Extract the [x, y] coordinate from the center of the cell holding the provided text.  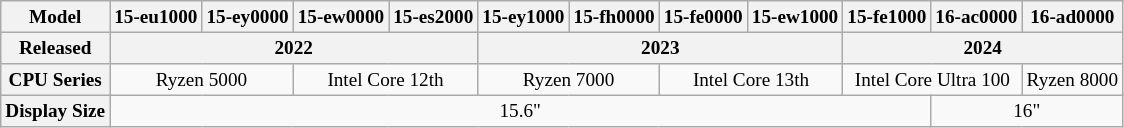
Ryzen 8000 [1072, 80]
15-ey1000 [524, 17]
15-ey0000 [248, 17]
15-ew1000 [795, 17]
CPU Series [56, 80]
15-ew0000 [341, 17]
Model [56, 17]
Ryzen 5000 [202, 80]
2022 [294, 48]
16" [1027, 111]
Intel Core Ultra 100 [932, 80]
2023 [660, 48]
16-ad0000 [1072, 17]
15-fe1000 [887, 17]
Ryzen 7000 [568, 80]
Released [56, 48]
15.6" [520, 111]
15-eu1000 [156, 17]
15-fe0000 [703, 17]
Intel Core 13th [751, 80]
2024 [983, 48]
Display Size [56, 111]
15-fh0000 [614, 17]
Intel Core 12th [386, 80]
16-ac0000 [976, 17]
15-es2000 [434, 17]
